Provide the (X, Y) coordinate of the cell's center where the given text is located.  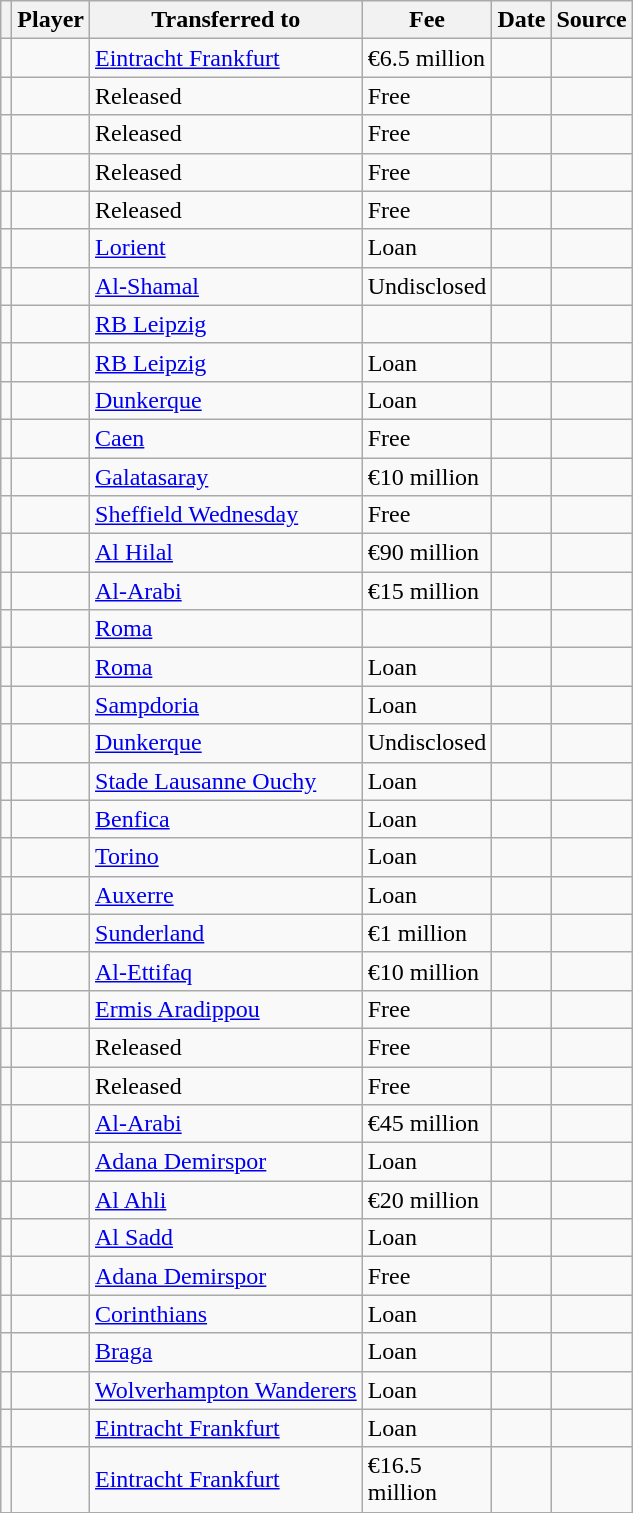
Source (592, 20)
Wolverhampton Wanderers (226, 1390)
Ermis Aradippou (226, 1009)
Benfica (226, 819)
Sampdoria (226, 705)
Corinthians (226, 1314)
Al Ahli (226, 1200)
Braga (226, 1352)
Al Hilal (226, 553)
Auxerre (226, 895)
Fee (427, 20)
Player (51, 20)
Galatasaray (226, 477)
Al-Shamal (226, 286)
Sunderland (226, 933)
Caen (226, 438)
€90 million (427, 553)
€20 million (427, 1200)
Torino (226, 857)
€15 million (427, 591)
€45 million (427, 1124)
Al Sadd (226, 1238)
€6.5 million (427, 58)
Transferred to (226, 20)
€1 million (427, 933)
Sheffield Wednesday (226, 515)
Al-Ettifaq (226, 971)
Stade Lausanne Ouchy (226, 781)
Date (522, 20)
€16.5 million (427, 1480)
Lorient (226, 248)
